Determine the (x, y) coordinate at the center of the cell enclosing the given text.  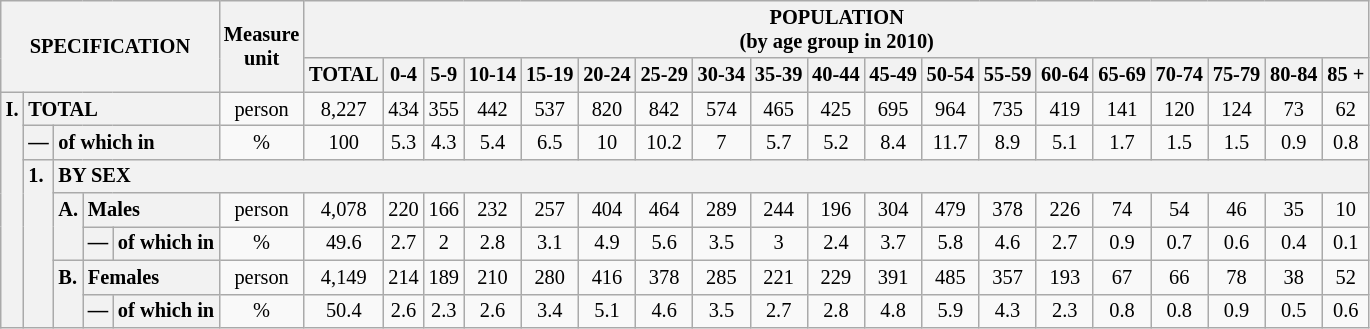
80-84 (1294, 75)
425 (836, 109)
280 (550, 277)
1. (38, 243)
3 (778, 243)
124 (1236, 109)
141 (1122, 109)
5.4 (492, 142)
8.4 (892, 142)
479 (950, 210)
20-24 (606, 75)
52 (1346, 277)
442 (492, 109)
3.1 (550, 243)
166 (444, 210)
226 (1064, 210)
SPECIFICATION (110, 46)
120 (1180, 109)
45-49 (892, 75)
11.7 (950, 142)
244 (778, 210)
257 (550, 210)
0.4 (1294, 243)
4.9 (606, 243)
75-79 (1236, 75)
Measure unit (262, 46)
229 (836, 277)
25-29 (664, 75)
391 (892, 277)
2.4 (836, 243)
232 (492, 210)
419 (1064, 109)
5.9 (950, 311)
5.3 (403, 142)
210 (492, 277)
0.5 (1294, 311)
78 (1236, 277)
B. (68, 294)
6.5 (550, 142)
15-19 (550, 75)
416 (606, 277)
30-34 (722, 75)
POPULATION (by age group in 2010) (836, 29)
40-44 (836, 75)
BY SEX (712, 176)
695 (892, 109)
285 (722, 277)
964 (950, 109)
70-74 (1180, 75)
842 (664, 109)
3.7 (892, 243)
38 (1294, 277)
8,227 (344, 109)
10.2 (664, 142)
100 (344, 142)
67 (1122, 277)
289 (722, 210)
404 (606, 210)
214 (403, 277)
4.8 (892, 311)
55-59 (1008, 75)
Males (151, 210)
85 + (1346, 75)
73 (1294, 109)
46 (1236, 210)
434 (403, 109)
735 (1008, 109)
5.6 (664, 243)
220 (403, 210)
60-64 (1064, 75)
A. (68, 226)
537 (550, 109)
355 (444, 109)
50.4 (344, 311)
I. (12, 210)
465 (778, 109)
0-4 (403, 75)
62 (1346, 109)
4,149 (344, 277)
66 (1180, 277)
574 (722, 109)
35-39 (778, 75)
0.1 (1346, 243)
464 (664, 210)
2 (444, 243)
8.9 (1008, 142)
5.8 (950, 243)
10-14 (492, 75)
485 (950, 277)
65-69 (1122, 75)
Females (151, 277)
35 (1294, 210)
304 (892, 210)
5.7 (778, 142)
5-9 (444, 75)
196 (836, 210)
7 (722, 142)
49.6 (344, 243)
3.4 (550, 311)
820 (606, 109)
0.7 (1180, 243)
1.7 (1122, 142)
74 (1122, 210)
221 (778, 277)
50-54 (950, 75)
5.2 (836, 142)
4,078 (344, 210)
193 (1064, 277)
357 (1008, 277)
189 (444, 277)
54 (1180, 210)
